For the text-containing cell, return its midpoint in (x, y) coordinate format. 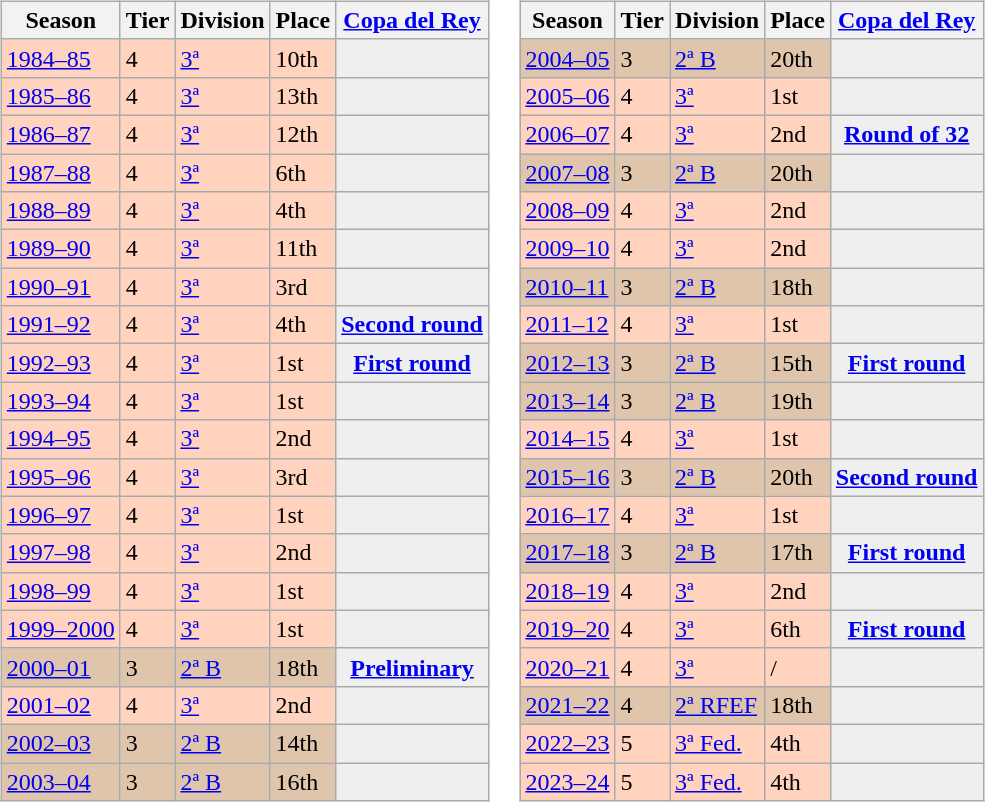
/ (798, 667)
1988–89 (60, 211)
2016–17 (568, 515)
1991–92 (60, 325)
2ª RFEF (718, 705)
2003–04 (60, 781)
19th (798, 401)
1989–90 (60, 249)
1990–91 (60, 287)
2014–15 (568, 439)
Round of 32 (906, 134)
2017–18 (568, 553)
2022–23 (568, 743)
2020–21 (568, 667)
1984–85 (60, 58)
11th (303, 249)
1999–2000 (60, 629)
2012–13 (568, 363)
2015–16 (568, 477)
1987–88 (60, 173)
2019–20 (568, 629)
2004–05 (568, 58)
2023–24 (568, 781)
1995–96 (60, 477)
1994–95 (60, 439)
2005–06 (568, 96)
1985–86 (60, 96)
17th (798, 553)
2001–02 (60, 705)
1992–93 (60, 363)
1997–98 (60, 553)
2000–01 (60, 667)
2008–09 (568, 211)
10th (303, 58)
1993–94 (60, 401)
2018–19 (568, 591)
Preliminary (412, 667)
2007–08 (568, 173)
2010–11 (568, 287)
12th (303, 134)
1996–97 (60, 515)
16th (303, 781)
1998–99 (60, 591)
13th (303, 96)
2006–07 (568, 134)
2011–12 (568, 325)
15th (798, 363)
2013–14 (568, 401)
2009–10 (568, 249)
2002–03 (60, 743)
1986–87 (60, 134)
14th (303, 743)
2021–22 (568, 705)
